Locate the cell with the specified text and output its (X, Y) center coordinate. 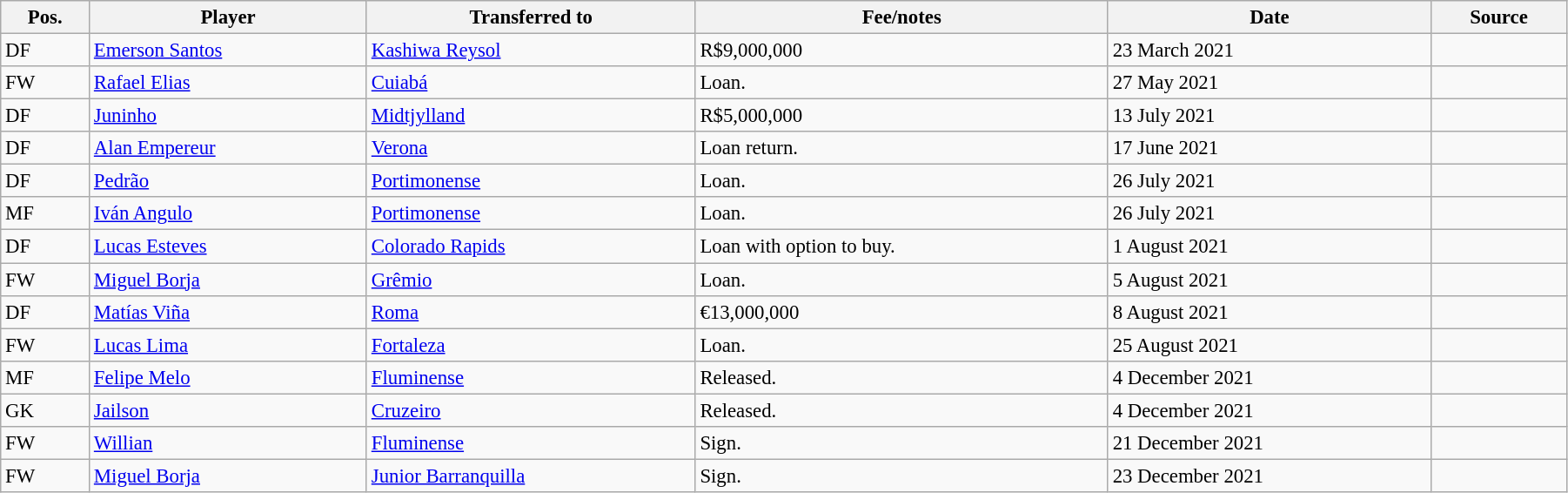
27 May 2021 (1269, 83)
23 December 2021 (1269, 476)
R$9,000,000 (901, 51)
GK (45, 410)
13 July 2021 (1269, 116)
Juninho (228, 116)
Midtjylland (531, 116)
Matías Viña (228, 312)
23 March 2021 (1269, 51)
Jailson (228, 410)
Cruzeiro (531, 410)
Pos. (45, 17)
Loan with option to buy. (901, 246)
Transferred to (531, 17)
Cuiabá (531, 83)
17 June 2021 (1269, 148)
Rafael Elias (228, 83)
Felipe Melo (228, 377)
5 August 2021 (1269, 280)
€13,000,000 (901, 312)
Kashiwa Reysol (531, 51)
Grêmio (531, 280)
Source (1498, 17)
Lucas Lima (228, 345)
1 August 2021 (1269, 246)
Fortaleza (531, 345)
R$5,000,000 (901, 116)
Pedrão (228, 181)
25 August 2021 (1269, 345)
Junior Barranquilla (531, 476)
Colorado Rapids (531, 246)
Date (1269, 17)
Willian (228, 443)
Alan Empereur (228, 148)
21 December 2021 (1269, 443)
Loan return. (901, 148)
Player (228, 17)
Emerson Santos (228, 51)
Lucas Esteves (228, 246)
Iván Angulo (228, 213)
Fee/notes (901, 17)
Roma (531, 312)
Verona (531, 148)
8 August 2021 (1269, 312)
